Return the [X, Y] coordinate for the center point of the cell that contains the specified text.  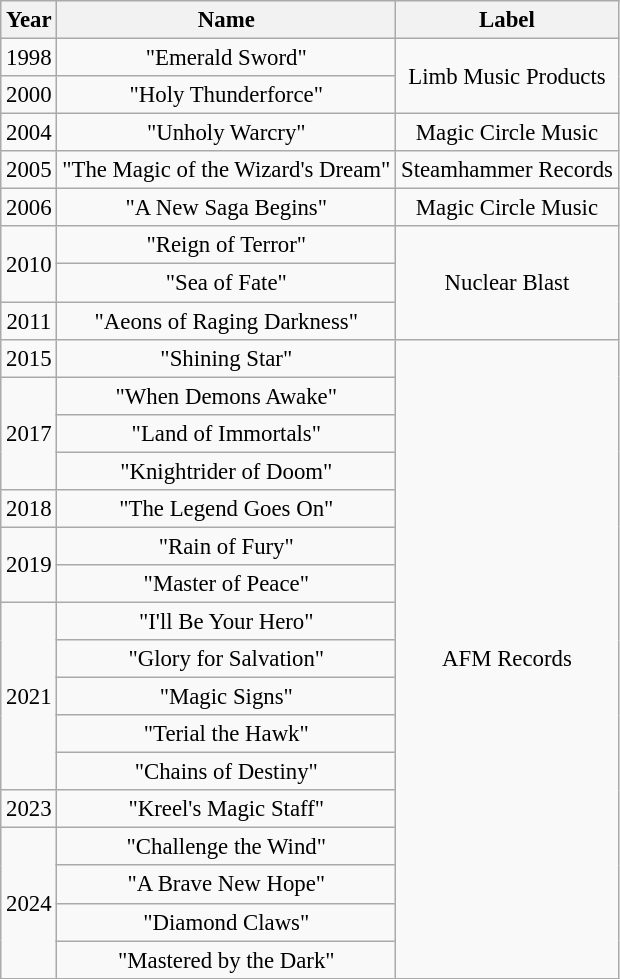
"Kreel's Magic Staff" [226, 809]
2017 [29, 434]
"When Demons Awake" [226, 396]
2010 [29, 264]
"Glory for Salvation" [226, 659]
"Emerald Sword" [226, 58]
2006 [29, 208]
"Sea of Fate" [226, 283]
2005 [29, 170]
2019 [29, 564]
"Aeons of Raging Darkness" [226, 321]
"Terial the Hawk" [226, 734]
"Rain of Fury" [226, 546]
"Master of Peace" [226, 584]
"Holy Thunderforce" [226, 95]
"I'll Be Your Hero" [226, 621]
"The Magic of the Wizard's Dream" [226, 170]
2018 [29, 509]
Limb Music Products [508, 76]
"Knightrider of Doom" [226, 471]
"A Brave New Hope" [226, 885]
"Unholy Warcry" [226, 133]
"Mastered by the Dark" [226, 960]
2015 [29, 358]
Name [226, 20]
"Diamond Claws" [226, 922]
2000 [29, 95]
"Reign of Terror" [226, 245]
"Chains of Destiny" [226, 772]
2004 [29, 133]
"Land of Immortals" [226, 433]
"Magic Signs" [226, 697]
Label [508, 20]
2024 [29, 903]
"Challenge the Wind" [226, 847]
"Shining Star" [226, 358]
"The Legend Goes On" [226, 509]
Nuclear Blast [508, 282]
2021 [29, 696]
1998 [29, 58]
Steamhammer Records [508, 170]
2011 [29, 321]
"A New Saga Begins" [226, 208]
Year [29, 20]
2023 [29, 809]
AFM Records [508, 658]
